Return the [X, Y] coordinate for the center point of the cell that contains the specified text.  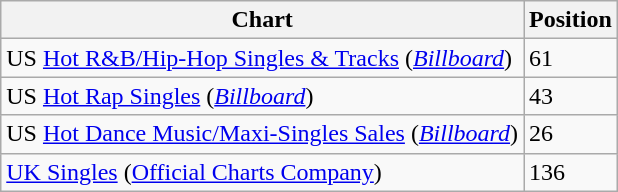
61 [571, 58]
US Hot R&B/Hip-Hop Singles & Tracks (Billboard) [262, 58]
US Hot Rap Singles (Billboard) [262, 96]
Position [571, 20]
Chart [262, 20]
UK Singles (Official Charts Company) [262, 172]
43 [571, 96]
26 [571, 134]
136 [571, 172]
US Hot Dance Music/Maxi-Singles Sales (Billboard) [262, 134]
